Output the (X, Y) coordinate of the center of the cell containing the given text.  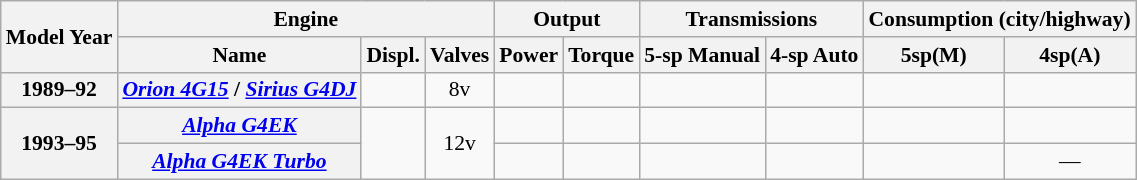
Alpha G4EK (239, 126)
1993–95 (60, 144)
8v (460, 90)
12v (460, 144)
Consumption (city/highway) (999, 19)
Valves (460, 55)
Transmissions (751, 19)
5sp(M) (934, 55)
1989–92 (60, 90)
Model Year (60, 36)
Displ. (393, 55)
4sp(A) (1070, 55)
Power (528, 55)
— (1070, 162)
Orion 4G15 / Sirius G4DJ (239, 90)
Name (239, 55)
5-sp Manual (702, 55)
Torque (601, 55)
4-sp Auto (814, 55)
Output (566, 19)
Engine (306, 19)
Alpha G4EK Turbo (239, 162)
